Provide the [X, Y] coordinate of the cell's center where the given text is located.  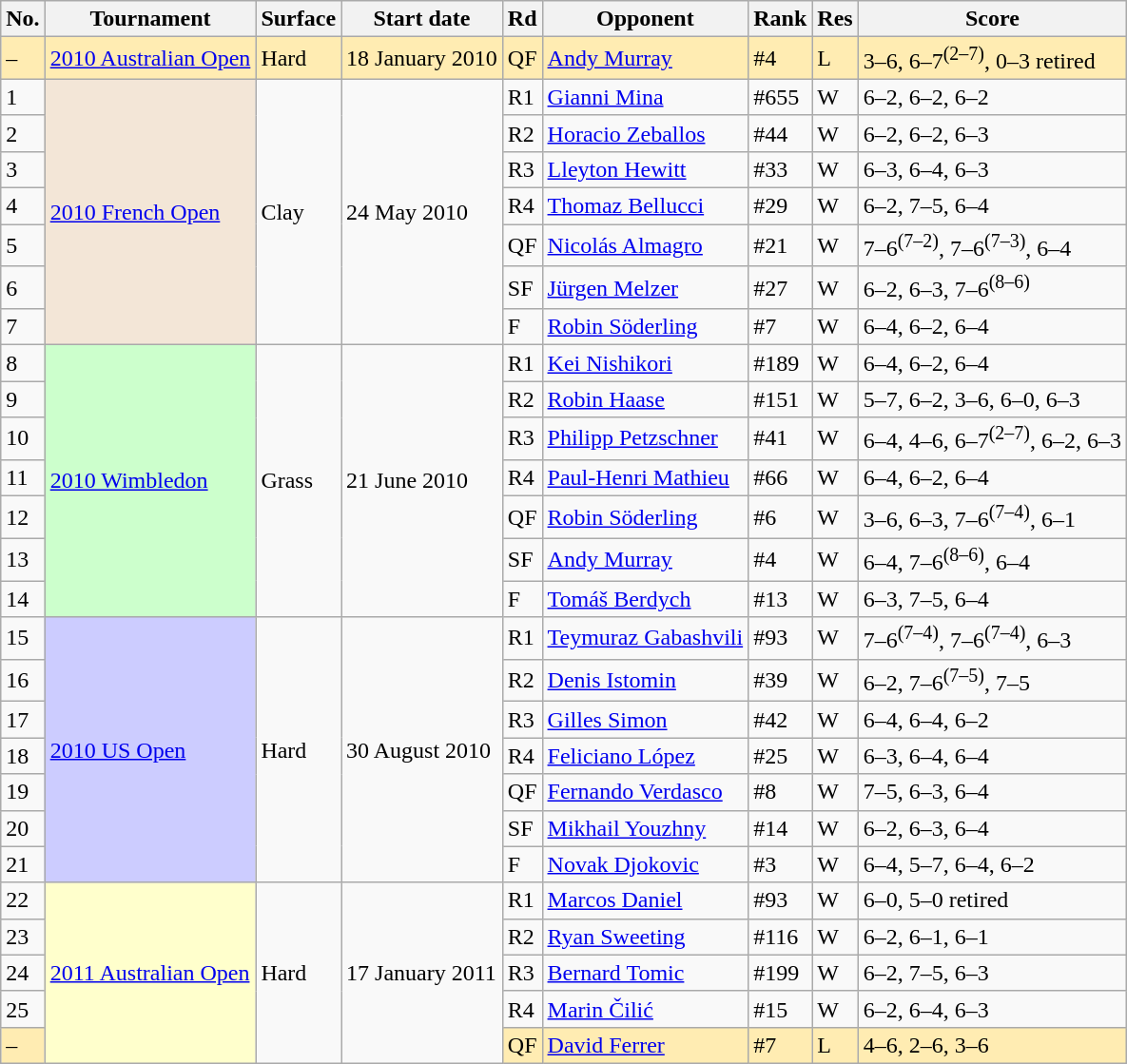
14 [23, 599]
2010 French Open [150, 211]
Jürgen Melzer [645, 287]
22 [23, 900]
#66 [780, 477]
Kei Nishikori [645, 363]
6–2, 6–2, 6–2 [992, 97]
#33 [780, 169]
4–6, 2–6, 3–6 [992, 1045]
16 [23, 681]
Res [835, 19]
3–6, 6–7(2–7), 0–3 retired [992, 59]
Grass [299, 481]
6–3, 6–4, 6–3 [992, 169]
Opponent [645, 19]
7–5, 6–3, 6–4 [992, 792]
21 June 2010 [422, 481]
5 [23, 245]
Feliciano López [645, 756]
#8 [780, 792]
3–6, 6–3, 7–6(7–4), 6–1 [992, 517]
Gianni Mina [645, 97]
Marcos Daniel [645, 900]
2011 Australian Open [150, 973]
2 [23, 133]
6–4, 5–7, 6–4, 6–2 [992, 864]
Lleyton Hewitt [645, 169]
2010 Wimbledon [150, 481]
19 [23, 792]
Fernando Verdasco [645, 792]
Surface [299, 19]
1 [23, 97]
11 [23, 477]
18 January 2010 [422, 59]
Score [992, 19]
6–2, 6–3, 7–6(8–6) [992, 287]
6–2, 7–6(7–5), 7–5 [992, 681]
6–2, 6–2, 6–3 [992, 133]
23 [23, 937]
Bernard Tomic [645, 973]
Nicolás Almagro [645, 245]
#14 [780, 828]
#25 [780, 756]
Clay [299, 211]
#6 [780, 517]
25 [23, 1009]
Mikhail Youzhny [645, 828]
Teymuraz Gabashvili [645, 639]
6–2, 7–5, 6–4 [992, 206]
#27 [780, 287]
2010 US Open [150, 749]
Gilles Simon [645, 720]
Rank [780, 19]
20 [23, 828]
#13 [780, 599]
Horacio Zeballos [645, 133]
Rd [522, 19]
17 [23, 720]
Robin Haase [645, 399]
#42 [780, 720]
#21 [780, 245]
6–2, 6–4, 6–3 [992, 1009]
Denis Istomin [645, 681]
9 [23, 399]
6–4, 4–6, 6–7(2–7), 6–2, 6–3 [992, 439]
5–7, 6–2, 3–6, 6–0, 6–3 [992, 399]
#151 [780, 399]
24 [23, 973]
13 [23, 559]
#44 [780, 133]
#29 [780, 206]
#116 [780, 937]
2010 Australian Open [150, 59]
6–2, 6–1, 6–1 [992, 937]
Tournament [150, 19]
Ryan Sweeting [645, 937]
7 [23, 327]
#41 [780, 439]
#3 [780, 864]
7–6(7–4), 7–6(7–4), 6–3 [992, 639]
6–4, 6–4, 6–2 [992, 720]
Thomaz Bellucci [645, 206]
8 [23, 363]
7–6(7–2), 7–6(7–3), 6–4 [992, 245]
30 August 2010 [422, 749]
10 [23, 439]
#15 [780, 1009]
#199 [780, 973]
David Ferrer [645, 1045]
3 [23, 169]
6–4, 7–6(8–6), 6–4 [992, 559]
6–2, 7–5, 6–3 [992, 973]
6–0, 5–0 retired [992, 900]
24 May 2010 [422, 211]
#655 [780, 97]
6 [23, 287]
Philipp Petzschner [645, 439]
#189 [780, 363]
18 [23, 756]
21 [23, 864]
4 [23, 206]
Tomáš Berdych [645, 599]
Marin Čilić [645, 1009]
Paul-Henri Mathieu [645, 477]
12 [23, 517]
17 January 2011 [422, 973]
15 [23, 639]
6–2, 6–3, 6–4 [992, 828]
6–3, 7–5, 6–4 [992, 599]
Start date [422, 19]
6–3, 6–4, 6–4 [992, 756]
Novak Djokovic [645, 864]
#39 [780, 681]
No. [23, 19]
